For the text-containing cell, return its midpoint in [X, Y] coordinate format. 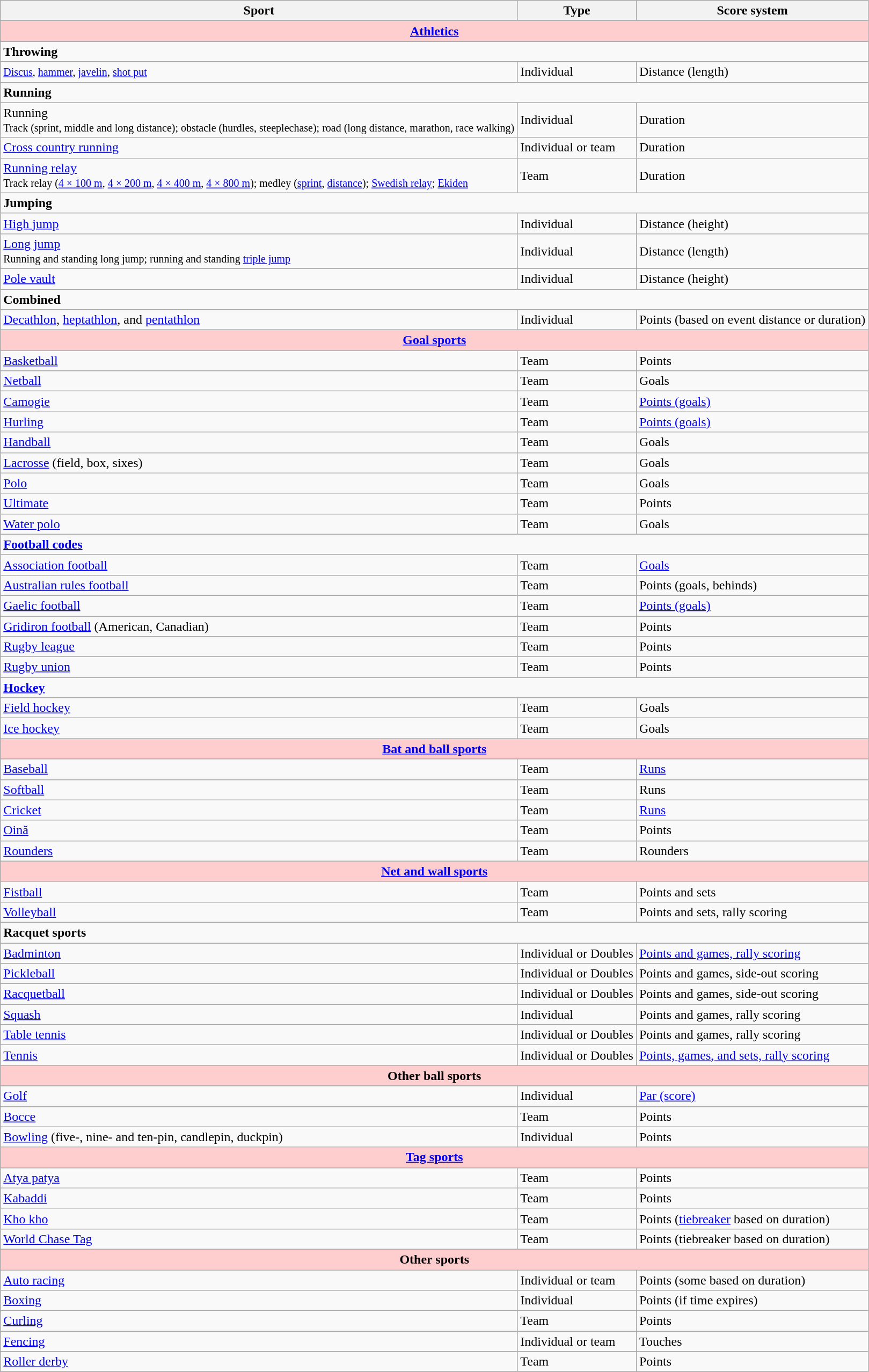
Netball [259, 381]
Score system [752, 11]
Other ball sports [435, 1076]
Roller derby [259, 1362]
Badminton [259, 953]
Lacrosse (field, box, sixes) [259, 463]
Discus, hammer, javelin, shot put [259, 72]
Kabaddi [259, 1198]
Kho kho [259, 1218]
Association football [259, 565]
Combined [435, 299]
Long jumpRunning and standing long jump; running and standing triple jump [259, 251]
Jumping [435, 203]
Australian rules football [259, 585]
Throwing [435, 52]
Polo [259, 483]
Hockey [435, 688]
Golf [259, 1096]
Auto racing [259, 1280]
Gaelic football [259, 605]
Curling [259, 1321]
Bowling (five-, nine- and ten-pin, candlepin, duckpin) [259, 1137]
Rugby union [259, 667]
Decathlon, heptathlon, and pentathlon [259, 320]
Cricket [259, 810]
Type [577, 11]
Fencing [259, 1341]
Softball [259, 790]
Running [435, 92]
Hurling [259, 422]
Bocce [259, 1116]
RunningTrack (sprint, middle and long distance); obstacle (hurdles, steeplechase); road (long distance, marathon, race walking) [259, 120]
Football codes [435, 544]
Handball [259, 442]
Atya patya [259, 1178]
Running relayTrack relay (4 × 100 m, 4 × 200 m, 4 × 400 m, 4 × 800 m); medley (sprint, distance); Swedish relay; Ekiden [259, 175]
Ultimate [259, 503]
Tag sports [435, 1157]
Par (score) [752, 1096]
Points and sets, rally scoring [752, 912]
Basketball [259, 361]
Table tennis [259, 1035]
Bat and ball sports [435, 749]
Squash [259, 1015]
Baseball [259, 769]
Gridiron football (American, Canadian) [259, 626]
Tennis [259, 1055]
Racquet sports [435, 932]
Points (if time expires) [752, 1301]
Points (goals, behinds) [752, 585]
Pole vault [259, 279]
Net and wall sports [435, 871]
Pickleball [259, 974]
World Chase Tag [259, 1239]
Ice hockey [259, 728]
Camogie [259, 402]
Volleyball [259, 912]
Water polo [259, 524]
Points and sets [752, 892]
Field hockey [259, 708]
Other sports [435, 1259]
Sport [259, 11]
Rugby league [259, 647]
Cross country running [259, 148]
High jump [259, 223]
Boxing [259, 1301]
Fistball [259, 892]
Touches [752, 1341]
Points (based on event distance or duration) [752, 320]
Racquetball [259, 994]
Oină [259, 830]
Points, games, and sets, rally scoring [752, 1055]
Athletics [435, 31]
Goal sports [435, 340]
Points (some based on duration) [752, 1280]
